For the text-containing cell, return its midpoint in (X, Y) coordinate format. 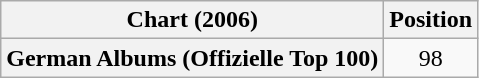
Chart (2006) (192, 20)
German Albums (Offizielle Top 100) (192, 58)
Position (431, 20)
98 (431, 58)
